From the cell containing the given text, extract its center point as [X, Y] coordinate. 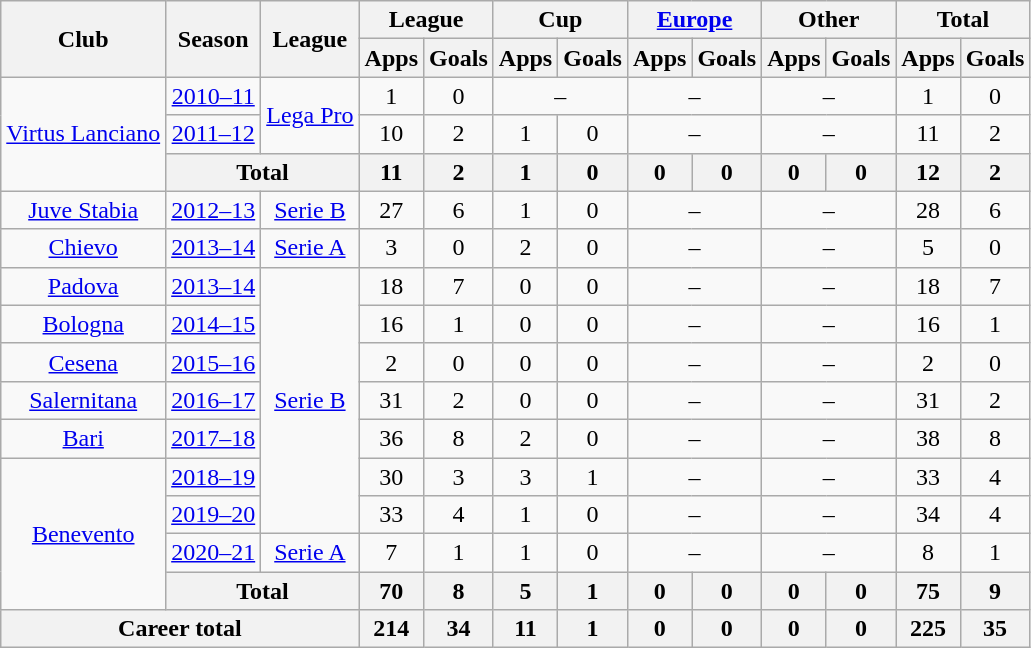
Season [214, 39]
2018–19 [214, 477]
Other [829, 20]
Club [84, 39]
12 [928, 172]
2020–21 [214, 553]
2015–16 [214, 362]
Cesena [84, 362]
35 [995, 629]
30 [391, 477]
Benevento [84, 534]
Padova [84, 286]
2016–17 [214, 400]
Bologna [84, 324]
Europe [694, 20]
Virtus Lanciano [84, 134]
2017–18 [214, 438]
27 [391, 210]
225 [928, 629]
2019–20 [214, 515]
36 [391, 438]
70 [391, 591]
2012–13 [214, 210]
Salernitana [84, 400]
75 [928, 591]
2010–11 [214, 96]
9 [995, 591]
Career total [180, 629]
Lega Pro [310, 115]
10 [391, 134]
2011–12 [214, 134]
Bari [84, 438]
Juve Stabia [84, 210]
Chievo [84, 248]
214 [391, 629]
38 [928, 438]
2014–15 [214, 324]
Cup [560, 20]
28 [928, 210]
